Extract the [X, Y] coordinate from the center of the cell holding the provided text.  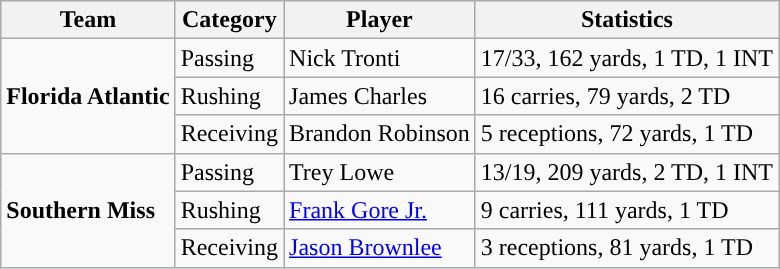
9 carries, 111 yards, 1 TD [626, 210]
5 receptions, 72 yards, 1 TD [626, 134]
3 receptions, 81 yards, 1 TD [626, 248]
Category [229, 20]
Trey Lowe [380, 172]
13/19, 209 yards, 2 TD, 1 INT [626, 172]
Jason Brownlee [380, 248]
Brandon Robinson [380, 134]
Southern Miss [88, 210]
Florida Atlantic [88, 96]
Nick Tronti [380, 58]
16 carries, 79 yards, 2 TD [626, 96]
Frank Gore Jr. [380, 210]
17/33, 162 yards, 1 TD, 1 INT [626, 58]
Team [88, 20]
Statistics [626, 20]
Player [380, 20]
James Charles [380, 96]
